Extract the (X, Y) coordinate from the center of the cell holding the provided text.  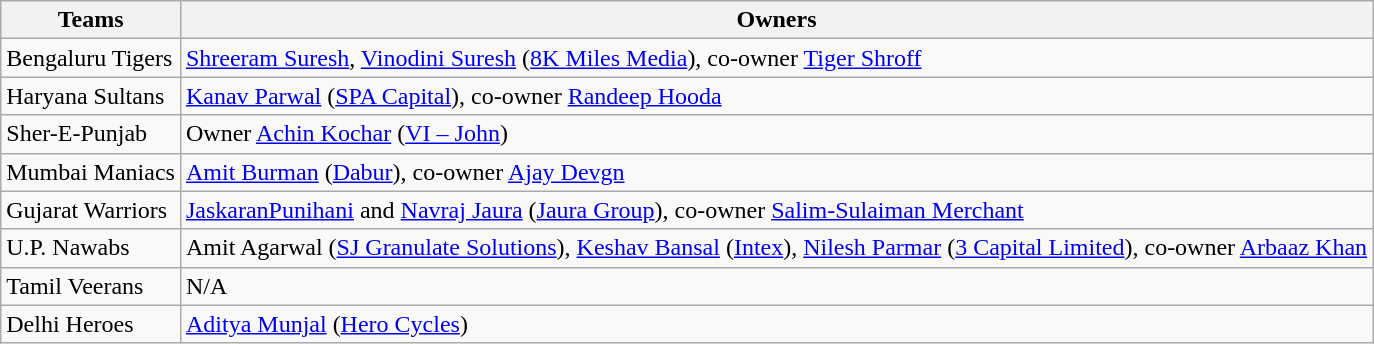
Shreeram Suresh, Vinodini Suresh (8K Miles Media), co-owner Tiger Shroff (776, 58)
U.P. Nawabs (91, 248)
Haryana Sultans (91, 96)
Sher-E-Punjab (91, 134)
Teams (91, 20)
Mumbai Maniacs (91, 172)
Owners (776, 20)
Amit Burman (Dabur), co-owner Ajay Devgn (776, 172)
Bengaluru Tigers (91, 58)
N/A (776, 286)
Owner Achin Kochar (VI – John) (776, 134)
Amit Agarwal (SJ Granulate Solutions), Keshav Bansal (Intex), Nilesh Parmar (3 Capital Limited), co-owner Arbaaz Khan (776, 248)
Gujarat Warriors (91, 210)
Kanav Parwal (SPA Capital), co-owner Randeep Hooda (776, 96)
Aditya Munjal (Hero Cycles) (776, 324)
Delhi Heroes (91, 324)
Tamil Veerans (91, 286)
JaskaranPunihani and Navraj Jaura (Jaura Group), co-owner Salim-Sulaiman Merchant (776, 210)
